Pinpoint the cell where the given text exists, returning its (X, Y) midpoint coordinate. 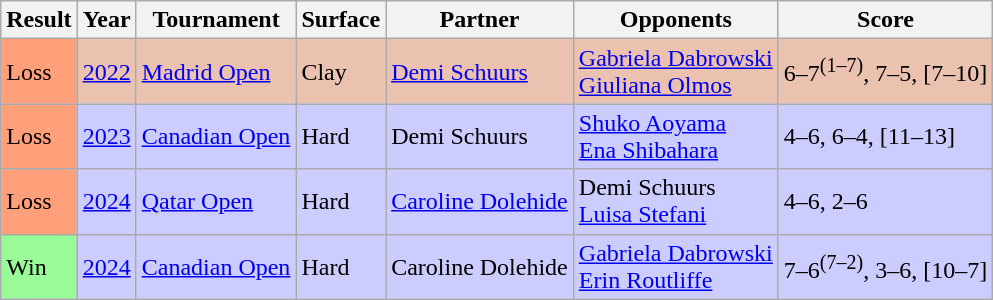
Year (106, 20)
Gabriela Dabrowski Erin Routliffe (676, 266)
Opponents (676, 20)
Score (885, 20)
6–7(1–7), 7–5, [7–10] (885, 72)
Partner (480, 20)
Clay (341, 72)
Shuko Aoyama Ena Shibahara (676, 136)
4–6, 2–6 (885, 202)
Tournament (216, 20)
Win (39, 266)
Surface (341, 20)
Madrid Open (216, 72)
Gabriela Dabrowski Giuliana Olmos (676, 72)
Qatar Open (216, 202)
7–6(7–2), 3–6, [10–7] (885, 266)
2022 (106, 72)
4–6, 6–4, [11–13] (885, 136)
2023 (106, 136)
Result (39, 20)
Demi Schuurs Luisa Stefani (676, 202)
